From the cell containing the given text, extract its center point as (X, Y) coordinate. 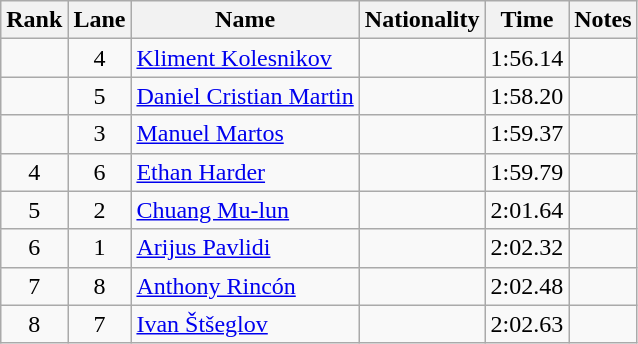
2 (100, 210)
1:56.14 (527, 58)
2:02.32 (527, 248)
Arijus Pavlidi (245, 248)
1 (100, 248)
Daniel Cristian Martin (245, 96)
1:58.20 (527, 96)
Chuang Mu-lun (245, 210)
Ethan Harder (245, 172)
Name (245, 20)
2:01.64 (527, 210)
2:02.63 (527, 324)
Kliment Kolesnikov (245, 58)
1:59.37 (527, 134)
Ivan Štšeglov (245, 324)
Anthony Rincón (245, 286)
Time (527, 20)
Lane (100, 20)
Notes (603, 20)
Rank (34, 20)
1:59.79 (527, 172)
3 (100, 134)
Nationality (422, 20)
Manuel Martos (245, 134)
2:02.48 (527, 286)
